Pinpoint the cell where the given text exists, returning its [X, Y] midpoint coordinate. 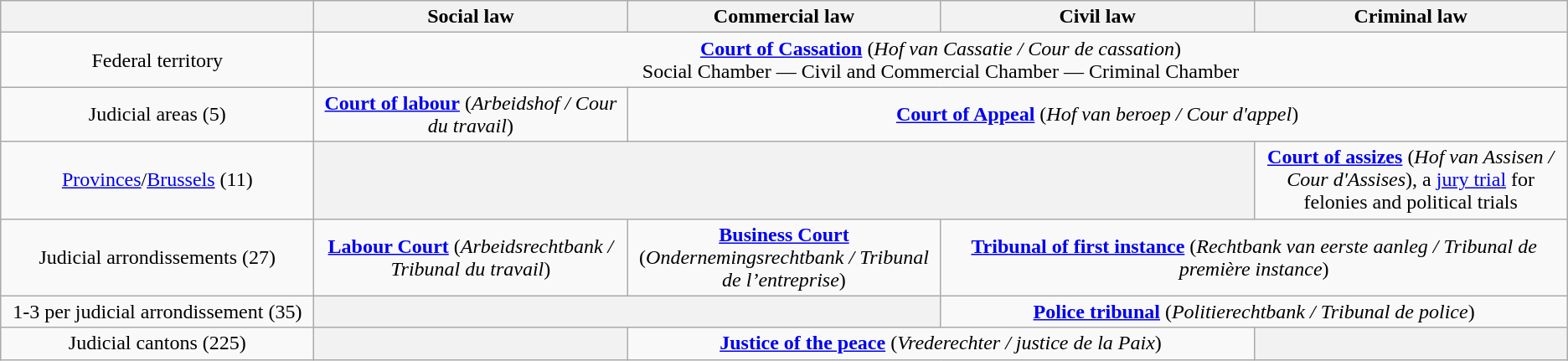
Justice of the peace (Vrederechter / justice de la Paix) [941, 343]
Court of Cassation (Hof van Cassatie / Cour de cassation)Social Chamber — Civil and Commercial Chamber — Criminal Chamber [941, 60]
Commercial law [784, 17]
Judicial areas (5) [157, 114]
Criminal law [1411, 17]
Court of Appeal (Hof van beroep / Cour d'appel) [1097, 114]
1-3 per judicial arrondissement (35) [157, 312]
Social law [471, 17]
Court of labour (Arbeidshof / Cour du travail) [471, 114]
Provinces/Brussels (11) [157, 180]
Judicial arrondissements (27) [157, 257]
Civil law [1097, 17]
Tribunal of first instance (Rechtbank van eerste aanleg / Tribunal de première instance) [1254, 257]
Police tribunal (Politierechtbank / Tribunal de police) [1254, 312]
Judicial cantons (225) [157, 343]
Court of assizes (Hof van Assisen / Cour d'Assises), a jury trial for felonies and political trials [1411, 180]
Federal territory [157, 60]
Labour Court (Arbeidsrechtbank / Tribunal du travail) [471, 257]
Business Court (Ondernemingsrechtbank / Tribunal de l’entreprise) [784, 257]
